Output the [X, Y] coordinate of the center of the cell containing the given text.  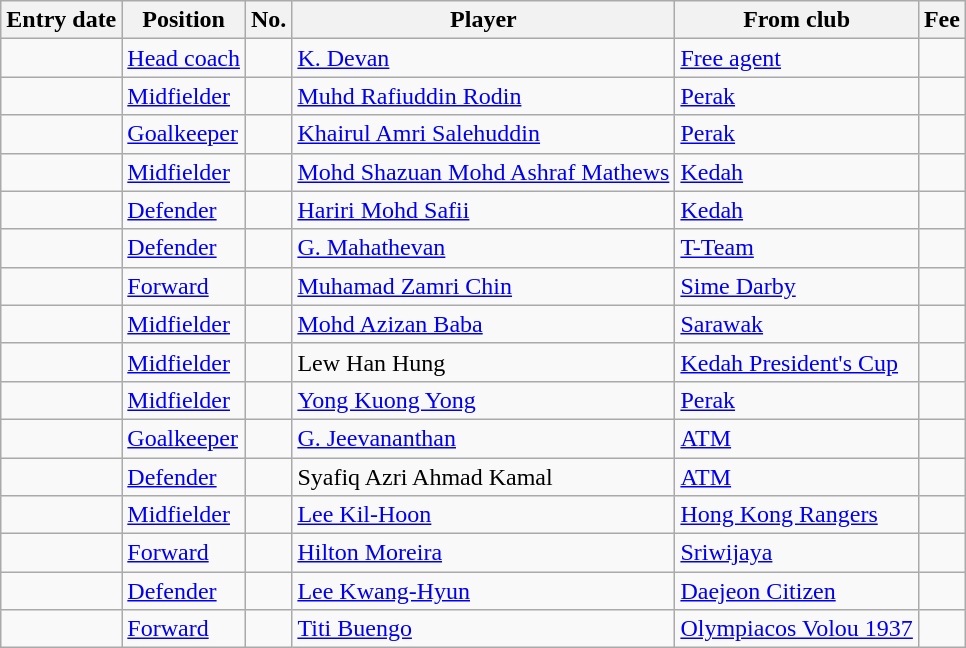
Daejeon Citizen [797, 591]
Player [484, 20]
Entry date [62, 20]
Fee [942, 20]
Sarawak [797, 324]
Free agent [797, 58]
Yong Kuong Yong [484, 400]
Lee Kil-Hoon [484, 515]
Muhamad Zamri Chin [484, 286]
Olympiacos Volou 1937 [797, 629]
Position [184, 20]
Head coach [184, 58]
Sime Darby [797, 286]
Khairul Amri Salehuddin [484, 134]
Syafiq Azri Ahmad Kamal [484, 477]
Mohd Azizan Baba [484, 324]
T-Team [797, 248]
Muhd Rafiuddin Rodin [484, 96]
Hong Kong Rangers [797, 515]
Kedah President's Cup [797, 362]
Mohd Shazuan Mohd Ashraf Mathews [484, 172]
Hariri Mohd Safii [484, 210]
K. Devan [484, 58]
Hilton Moreira [484, 553]
Sriwijaya [797, 553]
Lew Han Hung [484, 362]
From club [797, 20]
No. [268, 20]
Titi Buengo [484, 629]
G. Mahathevan [484, 248]
Lee Kwang-Hyun [484, 591]
G. Jeevananthan [484, 438]
